Output the [x, y] coordinate of the center of the cell containing the given text.  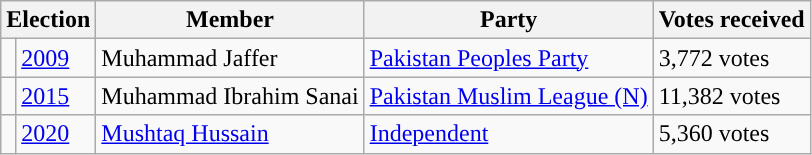
Mushtaq Hussain [230, 134]
Muhammad Ibrahim Sanai [230, 96]
5,360 votes [732, 134]
Votes received [732, 20]
2015 [56, 96]
Party [508, 20]
2009 [56, 58]
Pakistan Peoples Party [508, 58]
Muhammad Jaffer [230, 58]
11,382 votes [732, 96]
Independent [508, 134]
Election [48, 20]
2020 [56, 134]
3,772 votes [732, 58]
Member [230, 20]
Pakistan Muslim League (N) [508, 96]
